Pinpoint the cell where the given text exists, returning its [x, y] midpoint coordinate. 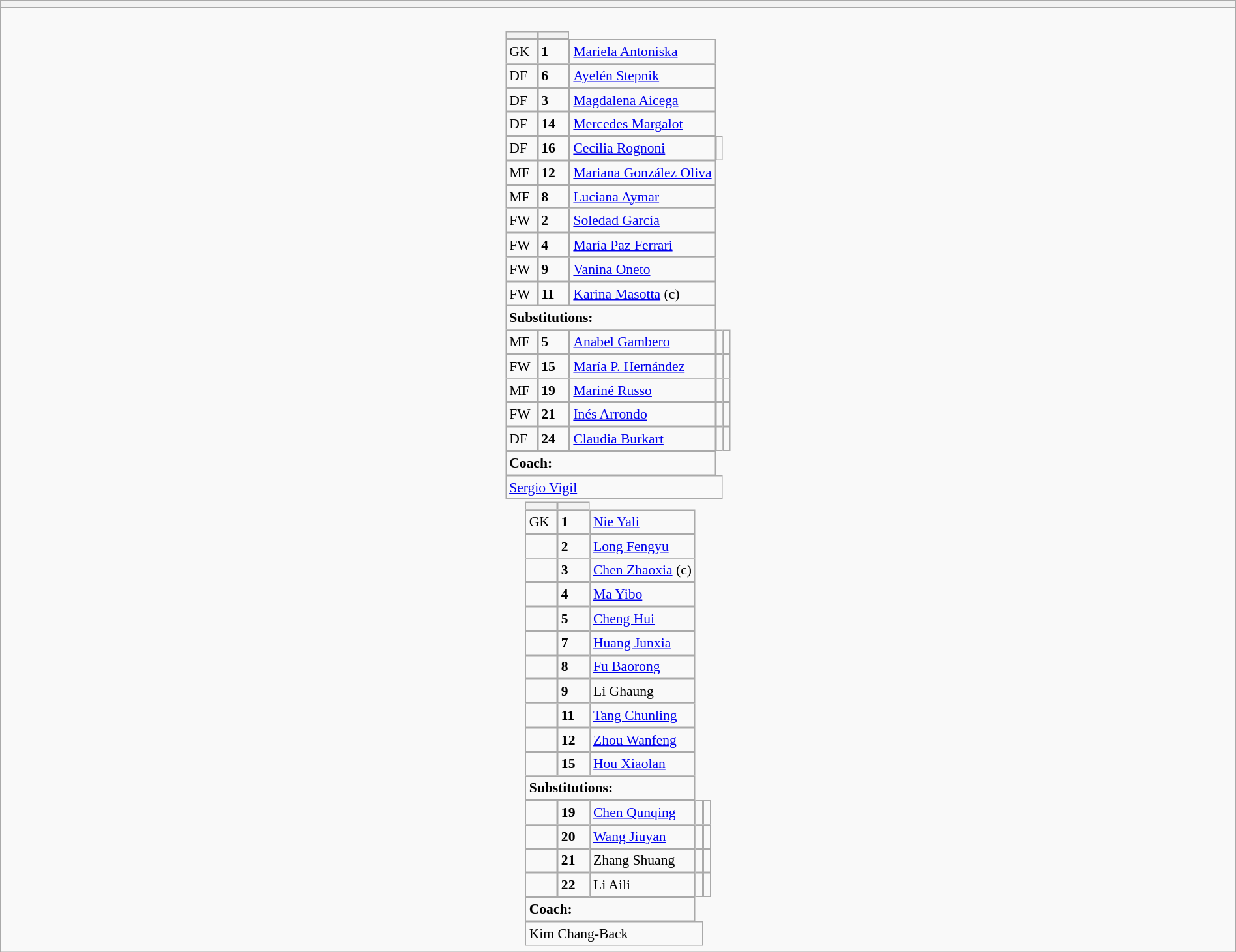
Li Ghaung [643, 691]
16 [553, 149]
Long Fengyu [643, 546]
Mariela Antoniska [643, 51]
Ayelén Stepnik [643, 76]
Hou Xiaolan [643, 764]
Sergio Vigil [614, 488]
Inés Arrondo [643, 415]
Chen Zhaoxia (c) [643, 570]
14 [553, 124]
Magdalena Aicega [643, 100]
Mariné Russo [643, 390]
7 [574, 643]
Zhang Shuang [643, 861]
Fu Baorong [643, 666]
Wang Jiuyan [643, 836]
Mercedes Margalot [643, 124]
6 [553, 76]
Zhou Wanfeng [643, 739]
Soledad García [643, 220]
24 [553, 438]
María Paz Ferrari [643, 245]
Nie Yali [643, 522]
Claudia Burkart [643, 438]
Luciana Aymar [643, 197]
Karina Masotta (c) [643, 293]
22 [574, 884]
María P. Hernández [643, 366]
Mariana González Oliva [643, 172]
20 [574, 836]
Cecilia Rognoni [643, 149]
Vanina Oneto [643, 269]
Anabel Gambero [643, 342]
Ma Yibo [643, 595]
Chen Qunqing [643, 812]
Tang Chunling [643, 716]
Huang Junxia [643, 643]
Kim Chang-Back [614, 934]
Cheng Hui [643, 618]
Li Aili [643, 884]
